Detect which cell encompasses the target text, then output its [x, y] center coordinate. 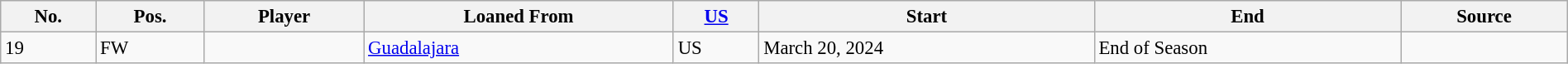
Guadalajara [519, 48]
March 20, 2024 [926, 48]
19 [48, 48]
No. [48, 17]
Player [284, 17]
Pos. [151, 17]
End [1247, 17]
Loaned From [519, 17]
Source [1484, 17]
Start [926, 17]
End of Season [1247, 48]
FW [151, 48]
